From the cell containing the given text, extract its center point as [x, y] coordinate. 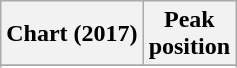
Chart (2017) [72, 34]
Peak position [189, 34]
